Search for the cell housing the specified text and yield its [X, Y] center coordinate. 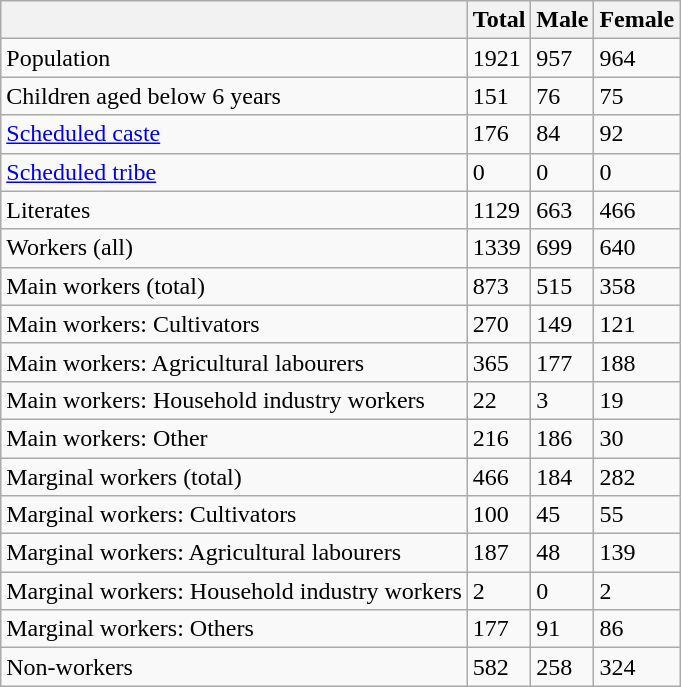
365 [499, 362]
Marginal workers: Agricultural labourers [234, 553]
Total [499, 20]
270 [499, 324]
Population [234, 58]
1129 [499, 210]
188 [637, 362]
187 [499, 553]
Non-workers [234, 667]
Main workers (total) [234, 286]
55 [637, 515]
45 [562, 515]
19 [637, 400]
139 [637, 553]
100 [499, 515]
151 [499, 96]
Main workers: Household industry workers [234, 400]
Female [637, 20]
582 [499, 667]
Marginal workers: Household industry workers [234, 591]
Scheduled caste [234, 134]
699 [562, 248]
258 [562, 667]
Workers (all) [234, 248]
30 [637, 438]
Male [562, 20]
1339 [499, 248]
216 [499, 438]
Scheduled tribe [234, 172]
873 [499, 286]
Main workers: Cultivators [234, 324]
48 [562, 553]
121 [637, 324]
515 [562, 286]
Marginal workers (total) [234, 477]
86 [637, 629]
1921 [499, 58]
358 [637, 286]
Main workers: Agricultural labourers [234, 362]
22 [499, 400]
91 [562, 629]
964 [637, 58]
Literates [234, 210]
76 [562, 96]
3 [562, 400]
186 [562, 438]
Marginal workers: Others [234, 629]
92 [637, 134]
957 [562, 58]
282 [637, 477]
Marginal workers: Cultivators [234, 515]
324 [637, 667]
640 [637, 248]
663 [562, 210]
84 [562, 134]
Main workers: Other [234, 438]
176 [499, 134]
Children aged below 6 years [234, 96]
184 [562, 477]
75 [637, 96]
149 [562, 324]
